Extract the [X, Y] coordinate from the center of the cell holding the provided text.  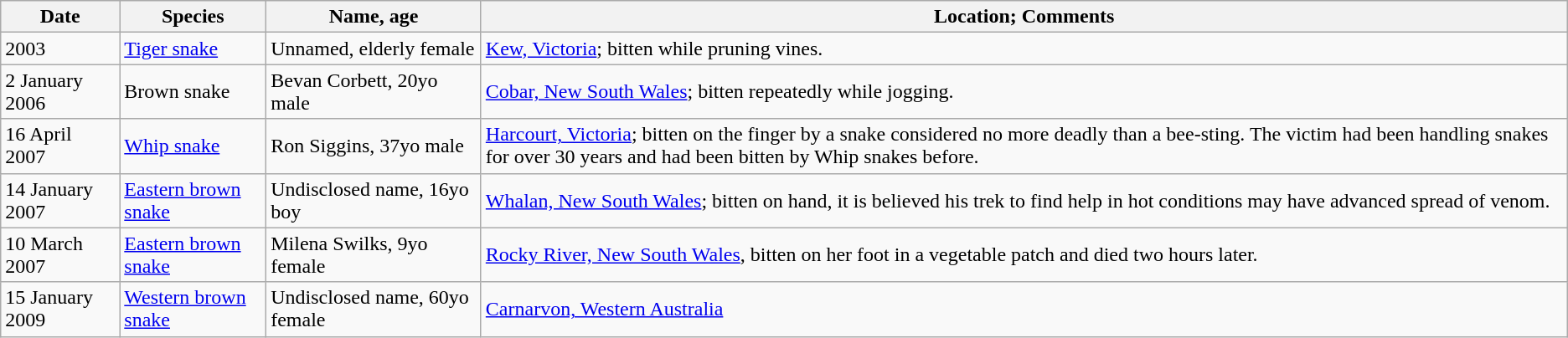
Whalan, New South Wales; bitten on hand, it is believed his trek to find help in hot conditions may have advanced spread of venom. [1024, 201]
Carnarvon, Western Australia [1024, 310]
Undisclosed name, 60yo female [374, 310]
Whip snake [193, 146]
2003 [60, 49]
Species [193, 17]
Rocky River, New South Wales, bitten on her foot in a vegetable patch and died two hours later. [1024, 254]
Milena Swilks, 9yo female [374, 254]
Kew, Victoria; bitten while pruning vines. [1024, 49]
15 January 2009 [60, 310]
Location; Comments [1024, 17]
16 April 2007 [60, 146]
Date [60, 17]
Ron Siggins, 37yo male [374, 146]
2 January 2006 [60, 92]
Name, age [374, 17]
Cobar, New South Wales; bitten repeatedly while jogging. [1024, 92]
Tiger snake [193, 49]
Bevan Corbett, 20yo male [374, 92]
Brown snake [193, 92]
14 January 2007 [60, 201]
Western brown snake [193, 310]
Undisclosed name, 16yo boy [374, 201]
10 March 2007 [60, 254]
Unnamed, elderly female [374, 49]
